Detect which cell encompasses the target text, then output its [X, Y] center coordinate. 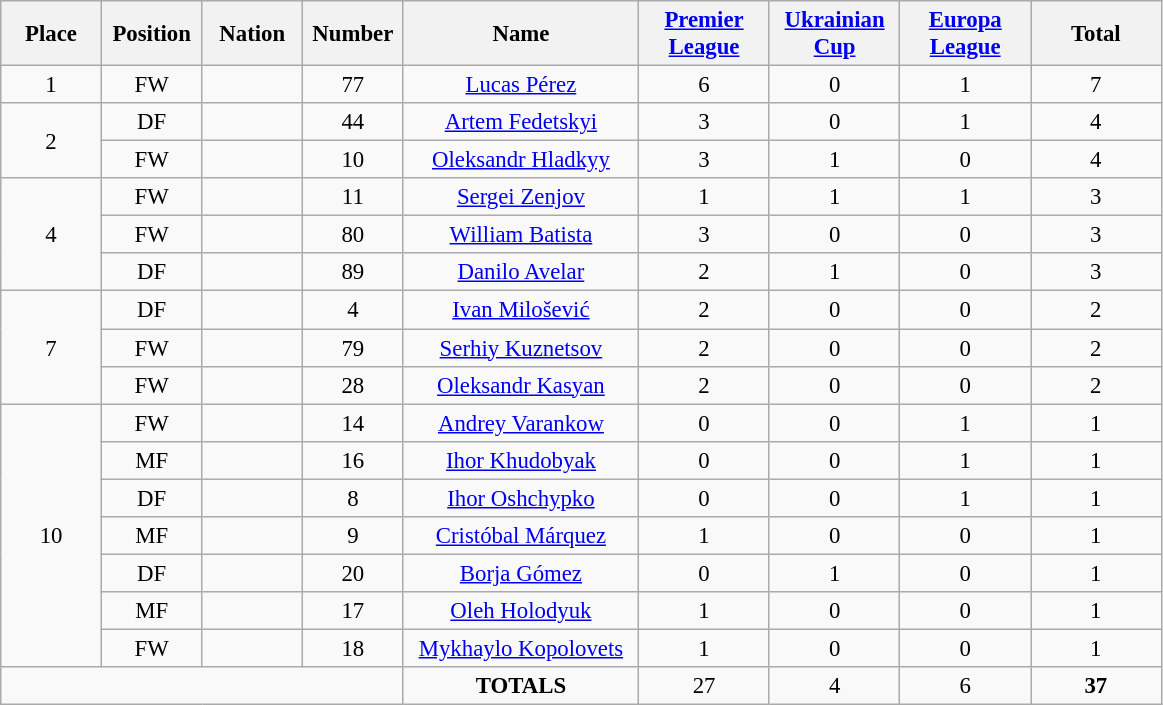
Lucas Pérez [521, 85]
80 [354, 235]
44 [354, 122]
17 [354, 611]
27 [704, 686]
Sergei Zenjov [521, 197]
Oleh Holodyuk [521, 611]
37 [1096, 686]
Ihor Khudobyak [521, 460]
9 [354, 536]
TOTALS [521, 686]
Borja Gómez [521, 573]
11 [354, 197]
Artem Fedetskyi [521, 122]
Europa League [966, 34]
Ihor Oshchypko [521, 498]
Serhiy Kuznetsov [521, 348]
Andrey Varankow [521, 423]
Name [521, 34]
14 [354, 423]
18 [354, 648]
Ivan Milošević [521, 310]
16 [354, 460]
Premier League [704, 34]
Total [1096, 34]
Oleksandr Kasyan [521, 385]
79 [354, 348]
Oleksandr Hladkyy [521, 160]
20 [354, 573]
77 [354, 85]
Mykhaylo Kopolovets [521, 648]
Position [152, 34]
89 [354, 273]
Nation [252, 34]
8 [354, 498]
28 [354, 385]
Cristóbal Márquez [521, 536]
Danilo Avelar [521, 273]
Number [354, 34]
William Batista [521, 235]
Place [52, 34]
Ukrainian Cup [834, 34]
